Provide the (X, Y) coordinate of the cell's center where the given text is located.  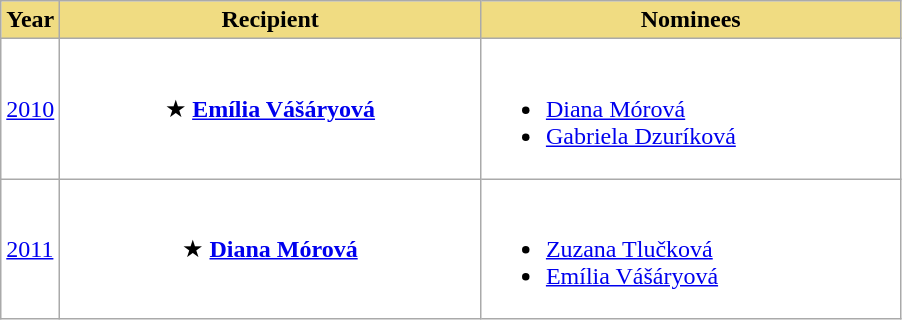
★ Diana Mórová (270, 249)
Recipient (270, 20)
Zuzana TlučkováEmília Vášáryová (690, 249)
2011 (30, 249)
Nominees (690, 20)
2010 (30, 109)
Diana MórováGabriela Dzuríková (690, 109)
★ Emília Vášáryová (270, 109)
Year (30, 20)
